Provide the [X, Y] coordinate of the cell's center where the given text is located.  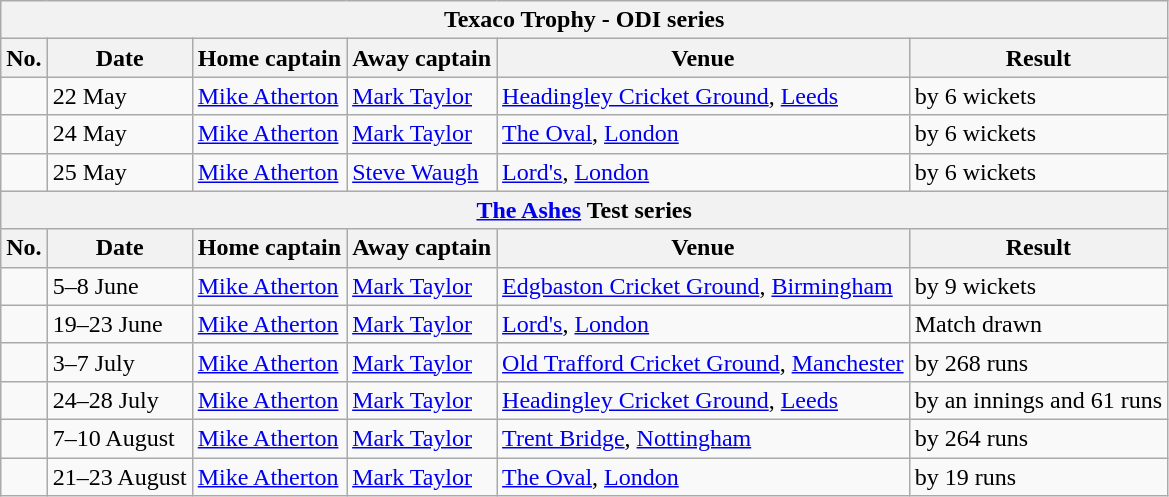
7–10 August [120, 438]
The Ashes Test series [584, 210]
Old Trafford Cricket Ground, Manchester [704, 362]
24 May [120, 134]
25 May [120, 172]
5–8 June [120, 286]
19–23 June [120, 324]
Trent Bridge, Nottingham [704, 438]
21–23 August [120, 477]
22 May [120, 96]
by 19 runs [1038, 477]
3–7 July [120, 362]
by 268 runs [1038, 362]
Match drawn [1038, 324]
Edgbaston Cricket Ground, Birmingham [704, 286]
24–28 July [120, 400]
by 9 wickets [1038, 286]
Texaco Trophy - ODI series [584, 20]
by an innings and 61 runs [1038, 400]
Steve Waugh [422, 172]
by 264 runs [1038, 438]
